Search for the cell housing the specified text and yield its (X, Y) center coordinate. 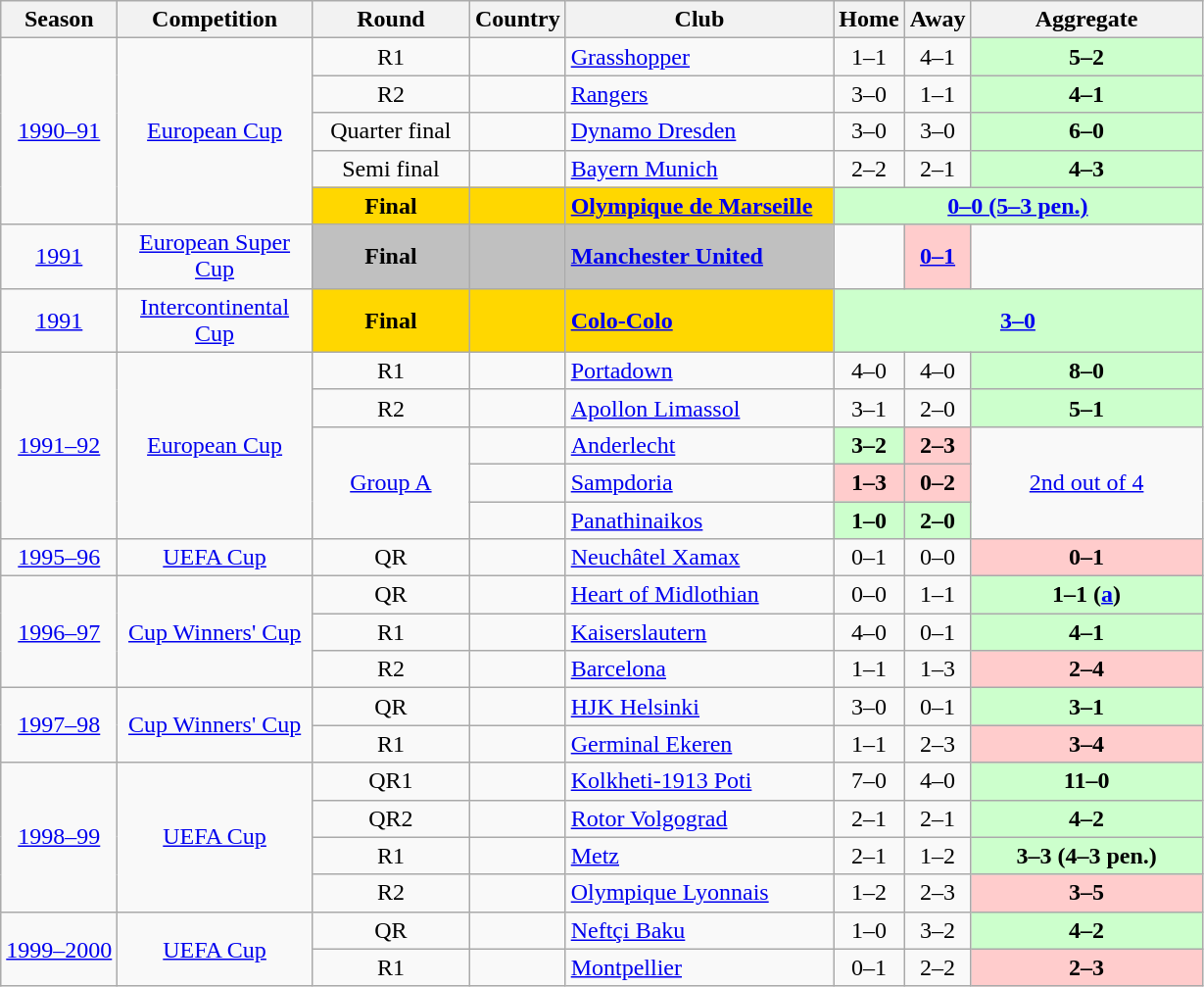
Home (869, 20)
QR2 (390, 818)
Olympique Lyonnais (699, 893)
1999–2000 (59, 949)
Grasshopper (699, 57)
Anderlecht (699, 445)
3–3 (4–3 pen.) (1086, 856)
HJK Helsinki (699, 707)
Panathinaikos (699, 520)
Rangers (699, 94)
Olympique de Marseille (699, 206)
Dynamo Dresden (699, 131)
Season (59, 20)
Montpellier (699, 967)
6–0 (1086, 131)
2–4 (1086, 669)
1–1 (a) (1086, 595)
Quarter final (390, 131)
Competition (216, 20)
3–5 (1086, 893)
1998–99 (59, 837)
11–0 (1086, 781)
Barcelona (699, 669)
0–2 (938, 482)
Semi final (390, 169)
Neftçi Baku (699, 930)
Colo-Colo (699, 320)
1996–97 (59, 632)
1997–98 (59, 725)
Portadown (699, 370)
Kaiserslautern (699, 632)
Neuchâtel Xamax (699, 558)
2nd out of 4 (1086, 482)
Metz (699, 856)
European Super Cup (216, 257)
Group A (390, 482)
Germinal Ekeren (699, 744)
3–4 (1086, 744)
QR1 (390, 781)
Manchester United (699, 257)
Club (699, 20)
Sampdoria (699, 482)
5–1 (1086, 408)
Intercontinental Cup (216, 320)
1995–96 (59, 558)
0–0 (5–3 pen.) (1018, 206)
7–0 (869, 781)
Apollon Limassol (699, 408)
1990–91 (59, 131)
Round (390, 20)
8–0 (1086, 370)
Bayern Munich (699, 169)
4–3 (1086, 169)
Aggregate (1086, 20)
Away (938, 20)
Rotor Volgograd (699, 818)
1991–92 (59, 445)
5–2 (1086, 57)
Kolkheti-1913 Poti (699, 781)
Heart of Midlothian (699, 595)
Country (517, 20)
